Pinpoint the cell where the given text exists, returning its (X, Y) midpoint coordinate. 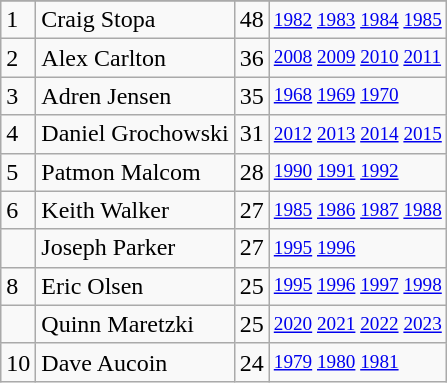
1985 1986 1987 1988 (358, 210)
48 (252, 20)
4 (18, 134)
1995 1996 1997 1998 (358, 286)
1995 1996 (358, 248)
Keith Walker (135, 210)
2020 2021 2022 2023 (358, 324)
31 (252, 134)
36 (252, 58)
2012 2013 2014 2015 (358, 134)
1979 1980 1981 (358, 362)
2 (18, 58)
2008 2009 2010 2011 (358, 58)
24 (252, 362)
3 (18, 96)
8 (18, 286)
Alex Carlton (135, 58)
1 (18, 20)
1982 1983 1984 1985 (358, 20)
Craig Stopa (135, 20)
Quinn Maretzki (135, 324)
5 (18, 172)
1990 1991 1992 (358, 172)
10 (18, 362)
Daniel Grochowski (135, 134)
Patmon Malcom (135, 172)
Adren Jensen (135, 96)
Joseph Parker (135, 248)
Dave Aucoin (135, 362)
Eric Olsen (135, 286)
1968 1969 1970 (358, 96)
35 (252, 96)
28 (252, 172)
6 (18, 210)
